Scan for the cell matching the given text and deliver its (x, y) coordinate at center. 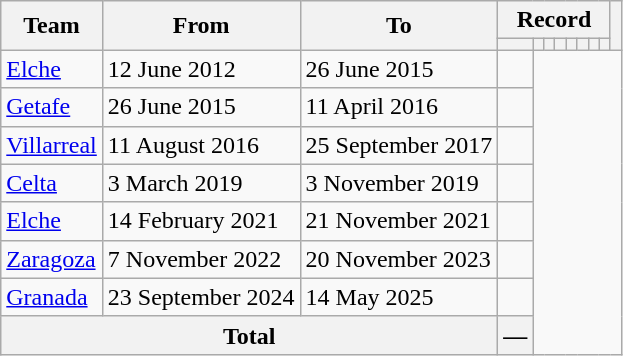
From (201, 26)
14 May 2025 (399, 297)
Granada (52, 297)
11 April 2016 (399, 107)
Getafe (52, 107)
Zaragoza (52, 259)
14 February 2021 (201, 221)
Celta (52, 183)
23 September 2024 (201, 297)
3 November 2019 (399, 183)
To (399, 26)
Record (554, 20)
11 August 2016 (201, 145)
— (516, 335)
Villarreal (52, 145)
Team (52, 26)
7 November 2022 (201, 259)
20 November 2023 (399, 259)
12 June 2012 (201, 69)
3 March 2019 (201, 183)
25 September 2017 (399, 145)
Total (250, 335)
21 November 2021 (399, 221)
